Output the (x, y) coordinate of the center of the cell containing the given text.  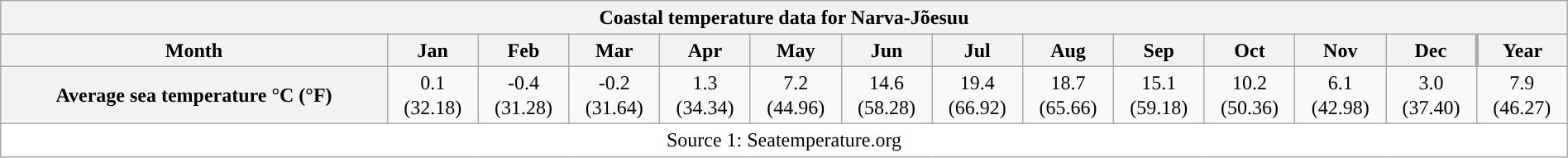
Aug (1068, 50)
Source 1: Seatemperature.org (784, 140)
Jul (978, 50)
Mar (614, 50)
7.9(46.27) (1522, 94)
Jun (887, 50)
Month (194, 50)
3.0(37.40) (1432, 94)
6.1(42.98) (1341, 94)
Nov (1341, 50)
0.1(32.18) (433, 94)
May (796, 50)
10.2(50.36) (1250, 94)
Jan (433, 50)
Year (1522, 50)
Oct (1250, 50)
7.2(44.96) (796, 94)
14.6(58.28) (887, 94)
Apr (705, 50)
-0.2(31.64) (614, 94)
-0.4(31.28) (523, 94)
Average sea temperature °C (°F) (194, 94)
18.7(65.66) (1068, 94)
15.1(59.18) (1159, 94)
Dec (1432, 50)
Sep (1159, 50)
Coastal temperature data for Narva-Jõesuu (784, 17)
1.3(34.34) (705, 94)
Feb (523, 50)
19.4(66.92) (978, 94)
